Scan for the cell matching the given text and deliver its [X, Y] coordinate at center. 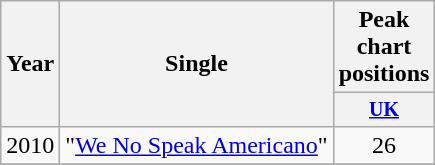
Year [30, 64]
2010 [30, 145]
"We No Speak Americano" [196, 145]
26 [384, 145]
Peak chart positions [384, 47]
UK [384, 110]
Single [196, 64]
